Scan for the cell matching the given text and deliver its (X, Y) coordinate at center. 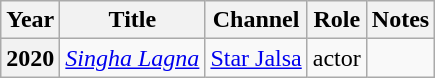
Channel (256, 20)
Year (30, 20)
Singha Lagna (132, 58)
Star Jalsa (256, 58)
Notes (400, 20)
2020 (30, 58)
Role (336, 20)
Title (132, 20)
actor (336, 58)
